Return the (X, Y) coordinate for the center point of the cell that contains the specified text.  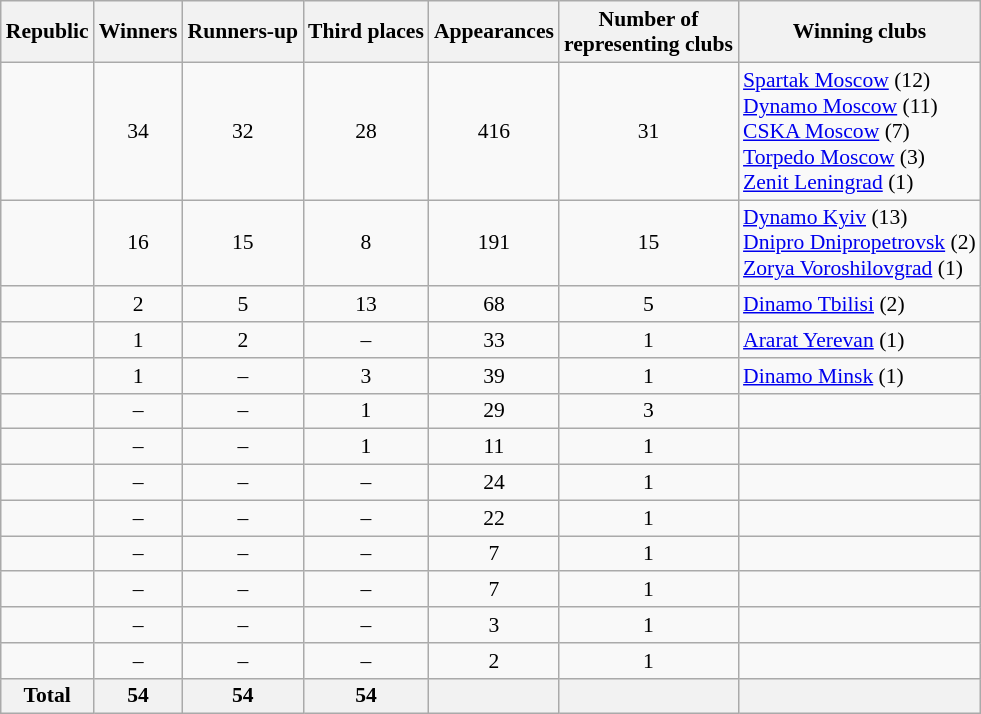
191 (494, 244)
Spartak Moscow (12) Dynamo Moscow (11) CSKA Moscow (7) Torpedo Moscow (3) Zenit Leningrad (1) (860, 131)
34 (138, 131)
Total (48, 696)
Republic (48, 32)
Ararat Yerevan (1) (860, 340)
32 (243, 131)
Winners (138, 32)
Number ofrepresenting clubs (648, 32)
16 (138, 244)
Dinamo Minsk (1) (860, 376)
Dinamo Tbilisi (2) (860, 305)
68 (494, 305)
39 (494, 376)
24 (494, 483)
Appearances (494, 32)
Third places (366, 32)
Dynamo Kyiv (13)Dnipro Dnipropetrovsk (2)Zorya Voroshilovgrad (1) (860, 244)
33 (494, 340)
29 (494, 411)
8 (366, 244)
Runners-up (243, 32)
28 (366, 131)
416 (494, 131)
11 (494, 447)
31 (648, 131)
Winning clubs (860, 32)
13 (366, 305)
22 (494, 518)
